Identify which cell holds the provided text, then report its [X, Y] central coordinate. 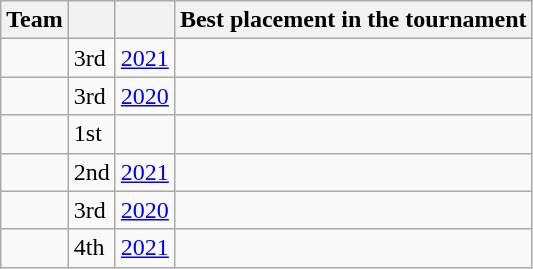
2nd [92, 172]
1st [92, 134]
4th [92, 248]
Best placement in the tournament [353, 20]
Team [35, 20]
